Return (X, Y) of the center of cell containing provided text 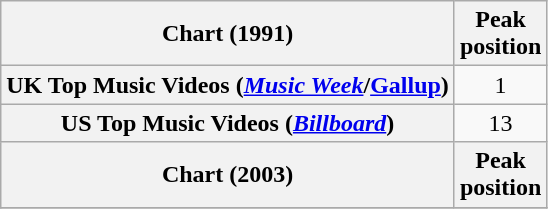
Chart (2003) (228, 174)
Chart (1991) (228, 34)
UK Top Music Videos (Music Week/Gallup) (228, 85)
13 (500, 123)
1 (500, 85)
US Top Music Videos (Billboard) (228, 123)
